Extract the [x, y] coordinate from the center of the cell holding the provided text.  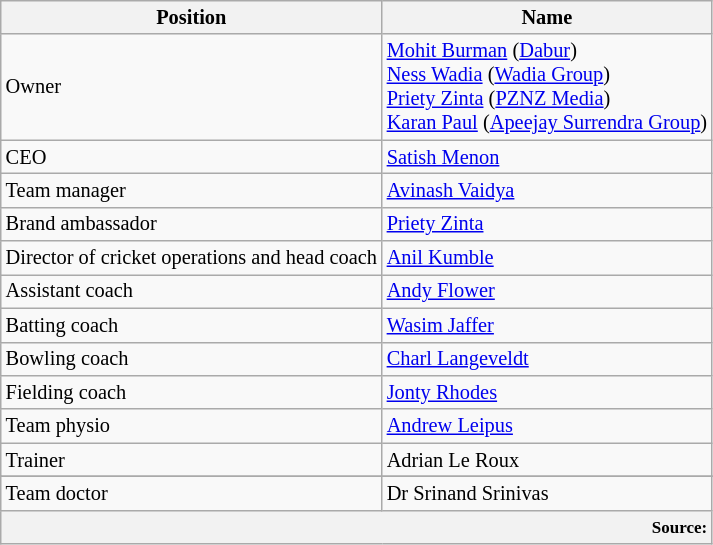
Satish Menon [547, 157]
Team manager [192, 190]
Name [547, 17]
Team doctor [192, 493]
Batting coach [192, 325]
Andy Flower [547, 291]
CEO [192, 157]
Fielding coach [192, 392]
Andrew Leipus [547, 426]
Brand ambassador [192, 224]
Adrian Le Roux [547, 460]
Priety Zinta [547, 224]
Position [192, 17]
Dr Srinand Srinivas [547, 493]
Team physio [192, 426]
Anil Kumble [547, 258]
Trainer [192, 460]
Owner [192, 87]
Source: [356, 527]
Assistant coach [192, 291]
Bowling coach [192, 359]
Avinash Vaidya [547, 190]
Jonty Rhodes [547, 392]
Charl Langeveldt [547, 359]
Wasim Jaffer [547, 325]
Mohit Burman (Dabur)Ness Wadia (Wadia Group)Priety Zinta (PZNZ Media)Karan Paul (Apeejay Surrendra Group) [547, 87]
Director of cricket operations and head coach [192, 258]
